Output the (x, y) coordinate of the center of the cell containing the given text.  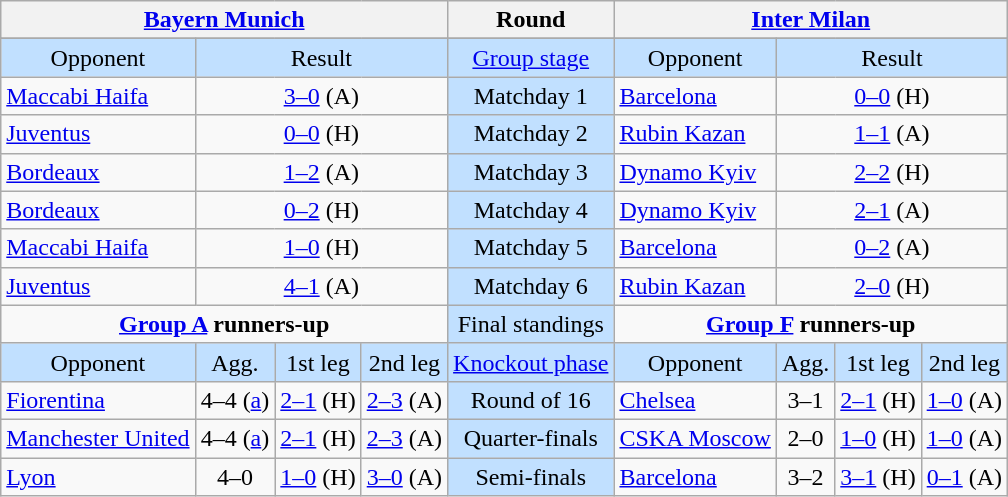
Bayern Munich (224, 20)
3–2 (805, 477)
0–1 (A) (964, 477)
Matchday 1 (531, 96)
0–2 (A) (892, 248)
2–0 (H) (892, 286)
Inter Milan (811, 20)
Matchday 3 (531, 172)
2–0 (805, 438)
Final standings (531, 324)
1–1 (A) (892, 134)
Group F runners-up (811, 324)
3–1 (805, 400)
CSKA Moscow (695, 438)
Round of 16 (531, 400)
2–1 (A) (892, 210)
4–1 (A) (321, 286)
Round (531, 20)
Matchday 4 (531, 210)
Chelsea (695, 400)
0–2 (H) (321, 210)
4–0 (235, 477)
Quarter-finals (531, 438)
Matchday 2 (531, 134)
3–1 (H) (878, 477)
Matchday 6 (531, 286)
Semi-finals (531, 477)
Lyon (98, 477)
Group A runners-up (224, 324)
Fiorentina (98, 400)
1–2 (A) (321, 172)
Knockout phase (531, 362)
Group stage (531, 58)
2–2 (H) (892, 172)
Manchester United (98, 438)
Matchday 5 (531, 248)
